Provide the [x, y] coordinate of the cell's center where the given text is located.  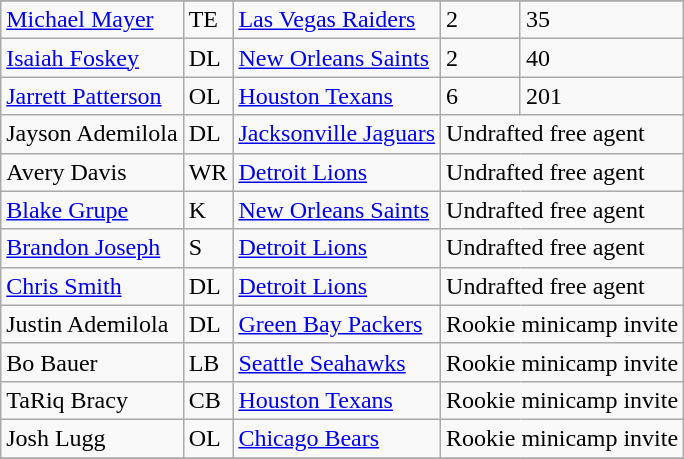
LB [208, 362]
Josh Lugg [92, 438]
Michael Mayer [92, 20]
K [208, 210]
Blake Grupe [92, 210]
6 [481, 96]
Jacksonville Jaguars [337, 134]
Chris Smith [92, 286]
Brandon Joseph [92, 248]
Green Bay Packers [337, 324]
CB [208, 400]
35 [602, 20]
WR [208, 172]
S [208, 248]
Jarrett Patterson [92, 96]
Seattle Seahawks [337, 362]
Bo Bauer [92, 362]
Las Vegas Raiders [337, 20]
Justin Ademilola [92, 324]
TaRiq Bracy [92, 400]
Jayson Ademilola [92, 134]
40 [602, 58]
Avery Davis [92, 172]
201 [602, 96]
Isaiah Foskey [92, 58]
TE [208, 20]
Chicago Bears [337, 438]
